Provide the (x, y) coordinate of the cell's center where the given text is located.  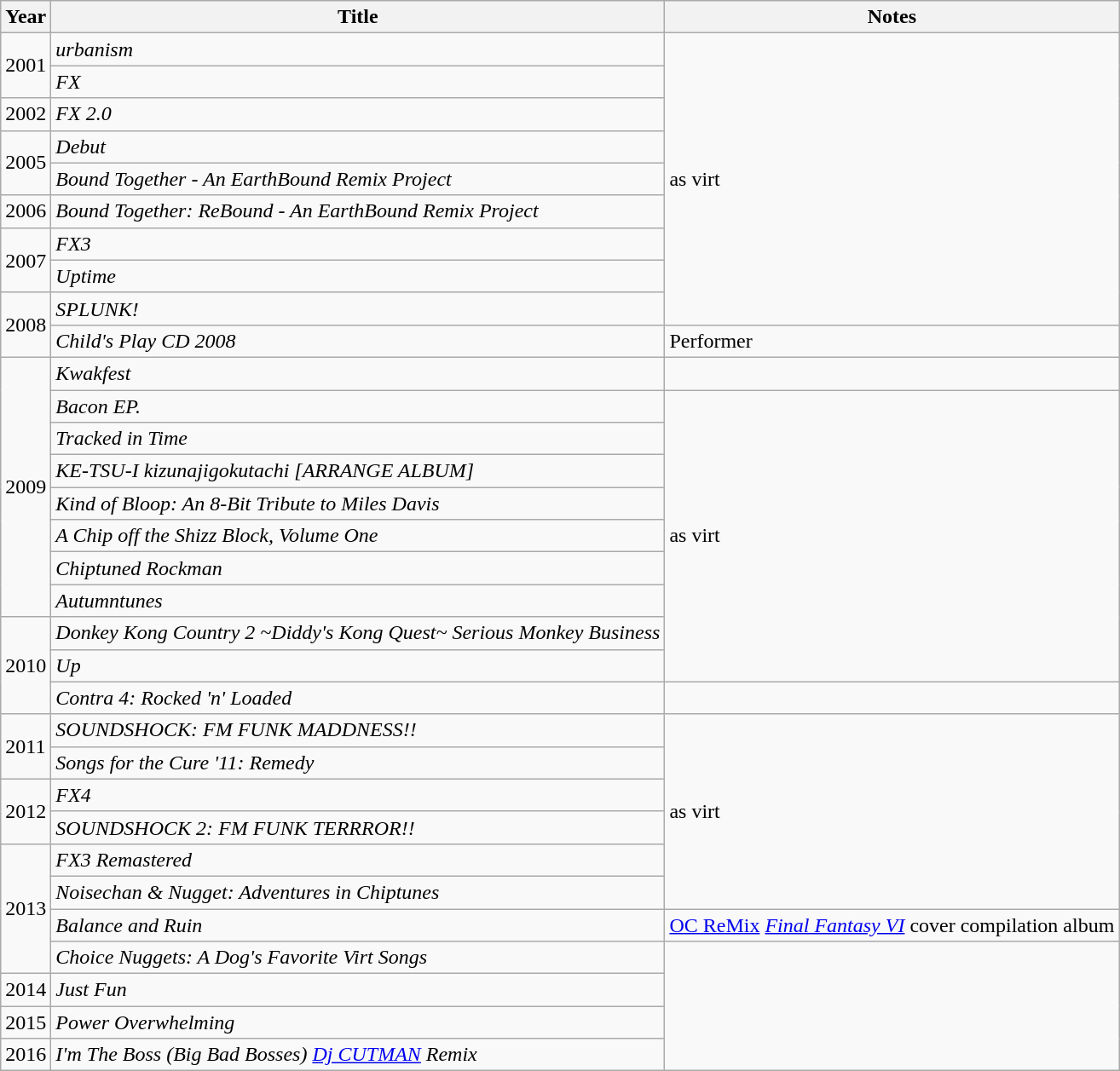
Up (358, 665)
FX 2.0 (358, 114)
SOUNDSHOCK 2: FM FUNK TERRROR!! (358, 827)
SOUNDSHOCK: FM FUNK MADDNESS!! (358, 730)
FX3 Remastered (358, 860)
urbanism (358, 49)
2009 (26, 487)
FX (358, 82)
2014 (26, 990)
2007 (26, 260)
Kind of Bloop: An 8-Bit Tribute to Miles Davis (358, 504)
Bound Together - An EarthBound Remix Project (358, 179)
2010 (26, 665)
Chiptuned Rockman (358, 568)
Songs for the Cure '11: Remedy (358, 763)
Tracked in Time (358, 439)
Contra 4: Rocked 'n' Loaded (358, 698)
Debut (358, 147)
I'm The Boss (Big Bad Bosses) Dj CUTMAN Remix (358, 1055)
FX4 (358, 795)
2015 (26, 1022)
FX3 (358, 244)
Balance and Ruin (358, 924)
2016 (26, 1055)
Choice Nuggets: A Dog's Favorite Virt Songs (358, 958)
A Chip off the Shizz Block, Volume One (358, 536)
2011 (26, 746)
Kwakfest (358, 373)
2006 (26, 211)
2012 (26, 811)
SPLUNK! (358, 308)
2001 (26, 66)
Bacon EP. (358, 406)
Child's Play CD 2008 (358, 341)
2005 (26, 163)
Uptime (358, 276)
Noisechan & Nugget: Adventures in Chiptunes (358, 892)
Performer (892, 341)
Just Fun (358, 990)
2002 (26, 114)
Bound Together: ReBound - An EarthBound Remix Project (358, 211)
2013 (26, 908)
Notes (892, 17)
Donkey Kong Country 2 ~Diddy's Kong Quest~ Serious Monkey Business (358, 633)
Year (26, 17)
2008 (26, 325)
OC ReMix Final Fantasy VI cover compilation album (892, 924)
KE-TSU-I kizunajigokutachi [ARRANGE ALBUM] (358, 471)
Title (358, 17)
Power Overwhelming (358, 1022)
Autumntunes (358, 601)
